Provide the (X, Y) coordinate of the cell's center where the given text is located.  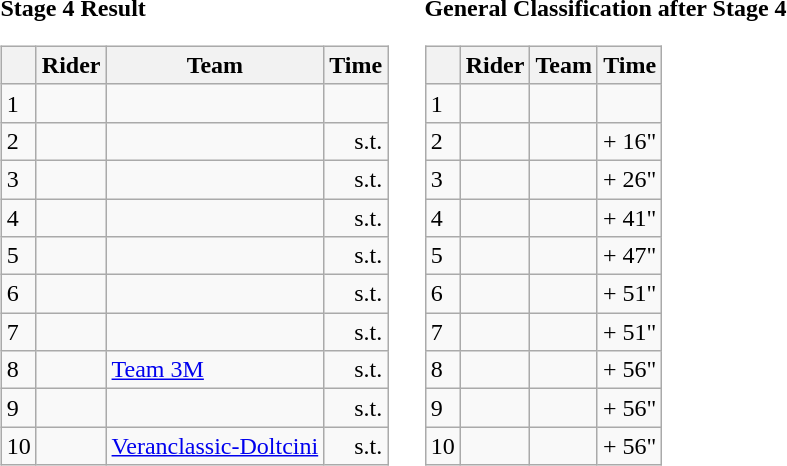
+ 41" (629, 217)
+ 16" (629, 141)
Veranclassic-Doltcini (215, 446)
+ 47" (629, 256)
Team 3M (215, 370)
+ 26" (629, 179)
